Capture the cell that displays the provided text and extract its (X, Y) central coordinate. 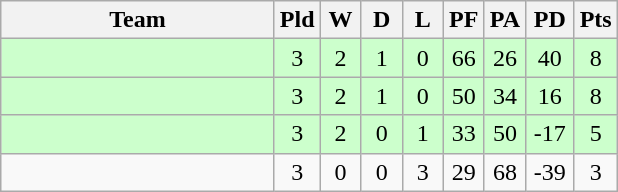
PF (464, 20)
33 (464, 134)
29 (464, 172)
66 (464, 58)
-17 (550, 134)
5 (596, 134)
L (422, 20)
W (340, 20)
PA (504, 20)
Team (138, 20)
PD (550, 20)
D (382, 20)
Pld (297, 20)
68 (504, 172)
26 (504, 58)
34 (504, 96)
Pts (596, 20)
40 (550, 58)
16 (550, 96)
-39 (550, 172)
